Detect which cell encompasses the target text, then output its [x, y] center coordinate. 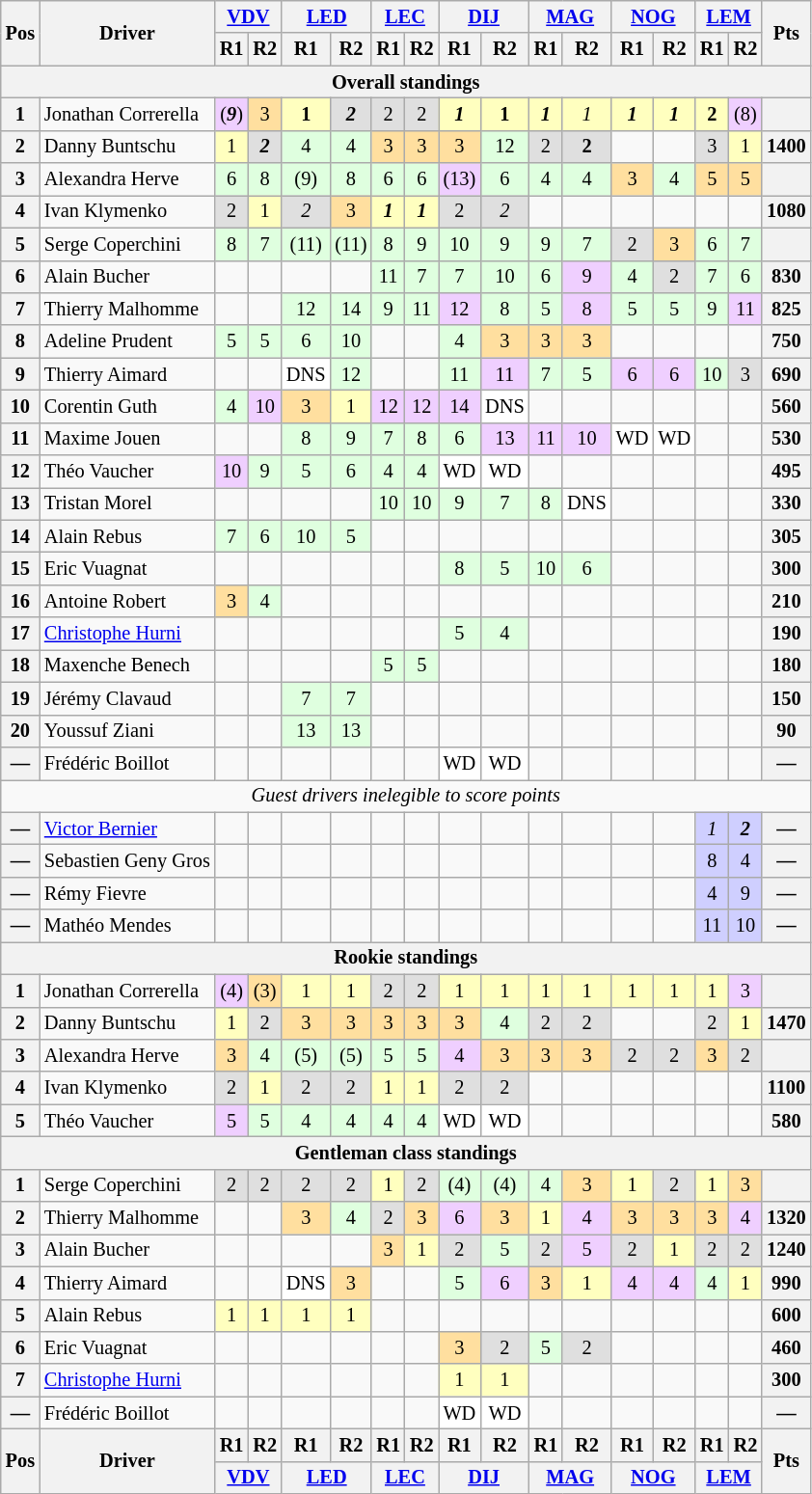
1100 [786, 1088]
150 [786, 698]
Rookie standings [406, 958]
Tristan Morel [127, 503]
90 [786, 731]
Sebastien Geny Gros [127, 860]
Guest drivers inelegible to score points [406, 796]
17 [20, 634]
Gentleman class standings [406, 1153]
495 [786, 472]
330 [786, 503]
Victor Bernier [127, 828]
(8) [746, 114]
210 [786, 601]
Overall standings [406, 82]
180 [786, 666]
Maxenche Benech [127, 666]
1320 [786, 1218]
750 [786, 341]
16 [20, 601]
20 [20, 731]
(13) [460, 179]
18 [20, 666]
1400 [786, 147]
460 [786, 1347]
560 [786, 406]
690 [786, 374]
825 [786, 309]
990 [786, 1283]
1240 [786, 1250]
Antoine Robert [127, 601]
305 [786, 536]
(3) [264, 991]
190 [786, 634]
1470 [786, 1023]
830 [786, 277]
Rémy Fievre [127, 893]
580 [786, 1121]
15 [20, 568]
Youssuf Ziani [127, 731]
1080 [786, 211]
Maxime Jouen [127, 439]
600 [786, 1316]
530 [786, 439]
Mathéo Mendes [127, 926]
Corentin Guth [127, 406]
Jérémy Clavaud [127, 698]
19 [20, 698]
Adeline Prudent [127, 341]
